Pinpoint the cell where the given text exists, returning its (X, Y) midpoint coordinate. 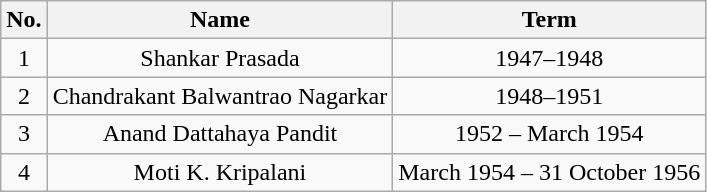
March 1954 – 31 October 1956 (550, 172)
2 (24, 96)
Shankar Prasada (220, 58)
Term (550, 20)
Chandrakant Balwantrao Nagarkar (220, 96)
Name (220, 20)
1948–1951 (550, 96)
1947–1948 (550, 58)
Moti K. Kripalani (220, 172)
No. (24, 20)
1 (24, 58)
4 (24, 172)
3 (24, 134)
Anand Dattahaya Pandit (220, 134)
1952 – March 1954 (550, 134)
